Locate the cell with the specified text and output its (x, y) center coordinate. 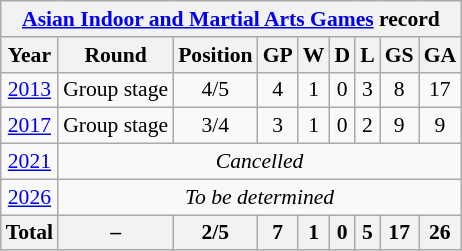
2026 (30, 197)
W (314, 55)
To be determined (260, 197)
4/5 (215, 90)
7 (278, 233)
Asian Indoor and Martial Arts Games record (231, 19)
Year (30, 55)
GS (400, 55)
Round (116, 55)
5 (368, 233)
26 (440, 233)
2 (368, 126)
– (116, 233)
GA (440, 55)
2021 (30, 162)
D (342, 55)
2013 (30, 90)
2017 (30, 126)
Cancelled (260, 162)
GP (278, 55)
Total (30, 233)
4 (278, 90)
8 (400, 90)
Position (215, 55)
2/5 (215, 233)
L (368, 55)
3/4 (215, 126)
